Return the [x, y] coordinate for the center point of the cell that contains the specified text.  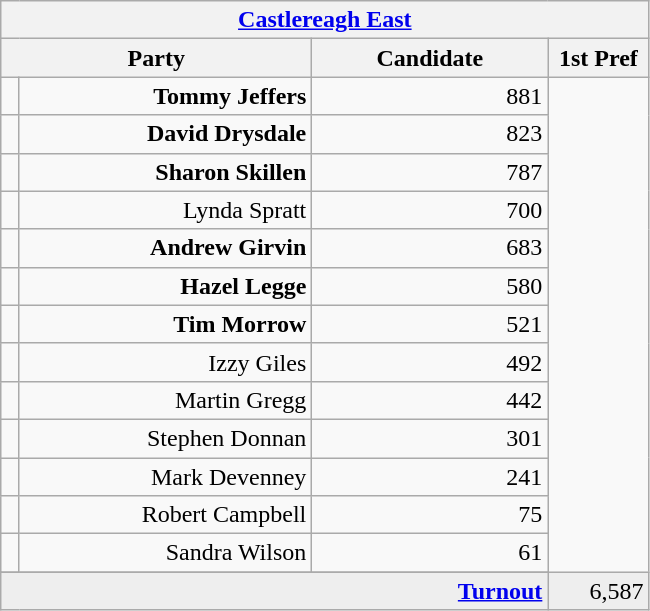
Robert Campbell [166, 515]
Stephen Donnan [166, 438]
Sandra Wilson [166, 553]
521 [430, 324]
442 [430, 400]
Martin Gregg [166, 400]
301 [430, 438]
61 [430, 553]
881 [430, 96]
Tim Morrow [166, 324]
6,587 [598, 591]
75 [430, 515]
823 [430, 134]
Party [156, 58]
683 [430, 248]
Hazel Legge [166, 286]
Izzy Giles [166, 362]
Lynda Spratt [166, 210]
241 [430, 477]
Candidate [430, 58]
Mark Devenney [166, 477]
David Drysdale [166, 134]
1st Pref [598, 58]
700 [430, 210]
492 [430, 362]
580 [430, 286]
Tommy Jeffers [166, 96]
Sharon Skillen [166, 172]
787 [430, 172]
Castlereagh East [325, 20]
Turnout [274, 591]
Andrew Girvin [166, 248]
